From the cell containing the given text, extract its center point as (x, y) coordinate. 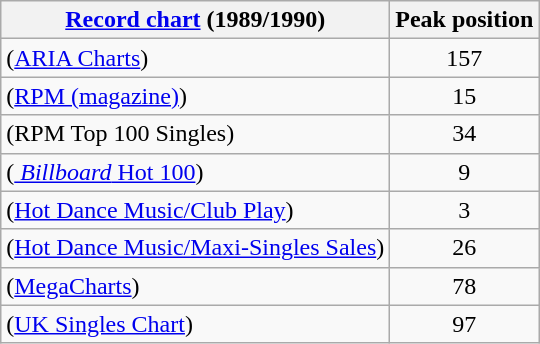
(Hot Dance Music/Club Play) (196, 210)
34 (464, 134)
Record chart (1989/1990) (196, 20)
15 (464, 96)
(RPM (magazine)) (196, 96)
(UK Singles Chart) (196, 324)
(MegaCharts) (196, 286)
(Hot Dance Music/Maxi-Singles Sales) (196, 248)
( Billboard Hot 100) (196, 172)
(ARIA Charts) (196, 58)
26 (464, 248)
3 (464, 210)
78 (464, 286)
Peak position (464, 20)
157 (464, 58)
9 (464, 172)
97 (464, 324)
(RPM Top 100 Singles) (196, 134)
